Output the (x, y) coordinate of the center of the cell containing the given text.  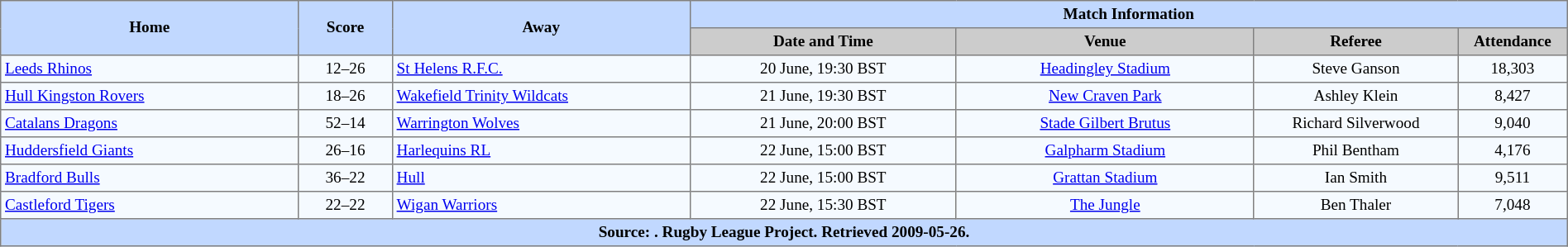
The Jungle (1105, 205)
Galpharm Stadium (1105, 150)
Harlequins RL (541, 150)
8,427 (1513, 96)
18–26 (346, 96)
Away (541, 28)
New Craven Park (1105, 96)
Hull (541, 178)
9,511 (1513, 178)
Huddersfield Giants (150, 150)
7,048 (1513, 205)
20 June, 19:30 BST (823, 69)
26–16 (346, 150)
52–14 (346, 124)
Wakefield Trinity Wildcats (541, 96)
4,176 (1513, 150)
Richard Silverwood (1355, 124)
Castleford Tigers (150, 205)
Date and Time (823, 41)
Ashley Klein (1355, 96)
Ian Smith (1355, 178)
Hull Kingston Rovers (150, 96)
Headingley Stadium (1105, 69)
Ben Thaler (1355, 205)
Leeds Rhinos (150, 69)
Wigan Warriors (541, 205)
Home (150, 28)
St Helens R.F.C. (541, 69)
Phil Bentham (1355, 150)
12–26 (346, 69)
Attendance (1513, 41)
Score (346, 28)
Steve Ganson (1355, 69)
21 June, 19:30 BST (823, 96)
36–22 (346, 178)
Stade Gilbert Brutus (1105, 124)
Referee (1355, 41)
Grattan Stadium (1105, 178)
Warrington Wolves (541, 124)
Venue (1105, 41)
9,040 (1513, 124)
Source: . Rugby League Project. Retrieved 2009-05-26. (784, 233)
22–22 (346, 205)
21 June, 20:00 BST (823, 124)
Bradford Bulls (150, 178)
Match Information (1128, 15)
22 June, 15:30 BST (823, 205)
18,303 (1513, 69)
Catalans Dragons (150, 124)
